Output the [x, y] coordinate of the center of the cell containing the given text.  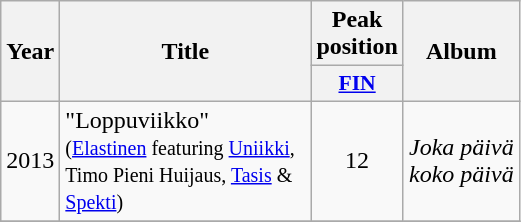
"Loppuviikko"(Elastinen featuring Uniikki, Timo Pieni Huijaus, Tasis & Spekti) [186, 160]
2013 [30, 160]
FIN [357, 84]
Title [186, 52]
Year [30, 52]
Album [461, 52]
Joka päivä koko päivä [461, 160]
Peak position [357, 34]
12 [357, 160]
